Identify which cell holds the provided text, then report its (X, Y) central coordinate. 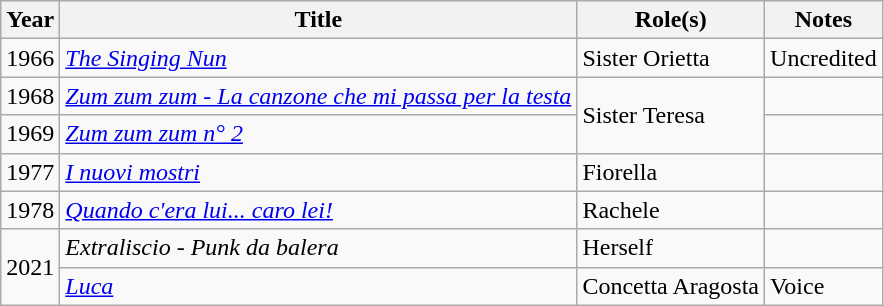
Role(s) (671, 20)
Notes (824, 20)
Voice (824, 286)
Zum zum zum n° 2 (318, 134)
Fiorella (671, 172)
Luca (318, 286)
Quando c'era lui... caro lei! (318, 210)
1969 (30, 134)
1966 (30, 58)
The Singing Nun (318, 58)
1978 (30, 210)
Herself (671, 248)
Sister Orietta (671, 58)
Concetta Aragosta (671, 286)
Sister Teresa (671, 115)
Zum zum zum - La canzone che mi passa per la testa (318, 96)
2021 (30, 267)
Extraliscio - Punk da balera (318, 248)
1968 (30, 96)
I nuovi mostri (318, 172)
Year (30, 20)
Uncredited (824, 58)
Title (318, 20)
1977 (30, 172)
Rachele (671, 210)
